Pinpoint the cell where the given text exists, returning its (x, y) midpoint coordinate. 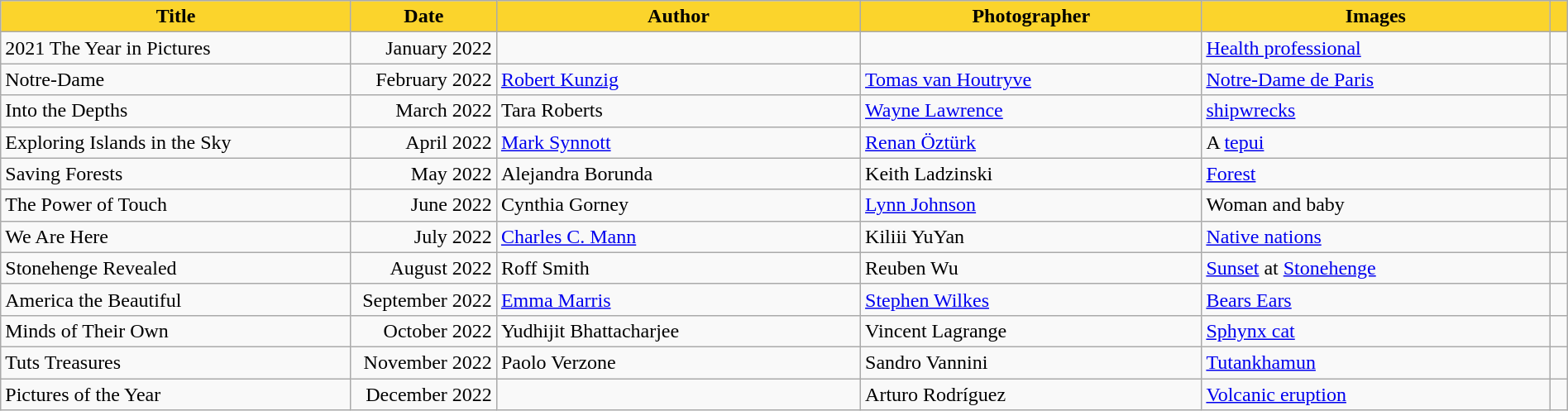
Woman and baby (1376, 205)
Tomas van Houtryve (1031, 79)
Minds of Their Own (176, 331)
Pictures of the Year (176, 394)
Exploring Islands in the Sky (176, 142)
August 2022 (423, 268)
Charles C. Mann (678, 237)
Notre-Dame de Paris (1376, 79)
Renan Öztürk (1031, 142)
Bears Ears (1376, 299)
Stephen Wilkes (1031, 299)
March 2022 (423, 111)
Emma Marris (678, 299)
Stonehenge Revealed (176, 268)
Reuben Wu (1031, 268)
Date (423, 17)
The Power of Touch (176, 205)
Tuts Treasures (176, 362)
January 2022 (423, 48)
2021 The Year in Pictures (176, 48)
Forest (1376, 174)
Keith Ladzinski (1031, 174)
shipwrecks (1376, 111)
Lynn Johnson (1031, 205)
Author (678, 17)
A tepui (1376, 142)
December 2022 (423, 394)
Roff Smith (678, 268)
Volcanic eruption (1376, 394)
October 2022 (423, 331)
September 2022 (423, 299)
Vincent Lagrange (1031, 331)
Wayne Lawrence (1031, 111)
Kiliii YuYan (1031, 237)
Photographer (1031, 17)
Yudhijit Bhattacharjee (678, 331)
Tara Roberts (678, 111)
Notre-Dame (176, 79)
Arturo Rodríguez (1031, 394)
Title (176, 17)
April 2022 (423, 142)
Mark Synnott (678, 142)
Health professional (1376, 48)
Native nations (1376, 237)
Robert Kunzig (678, 79)
July 2022 (423, 237)
Saving Forests (176, 174)
We Are Here (176, 237)
February 2022 (423, 79)
Sunset at Stonehenge (1376, 268)
Paolo Verzone (678, 362)
June 2022 (423, 205)
Tutankhamun (1376, 362)
Sphynx cat (1376, 331)
November 2022 (423, 362)
Sandro Vannini (1031, 362)
Images (1376, 17)
Into the Depths (176, 111)
Cynthia Gorney (678, 205)
America the Beautiful (176, 299)
Alejandra Borunda (678, 174)
May 2022 (423, 174)
